Detect which cell encompasses the target text, then output its [x, y] center coordinate. 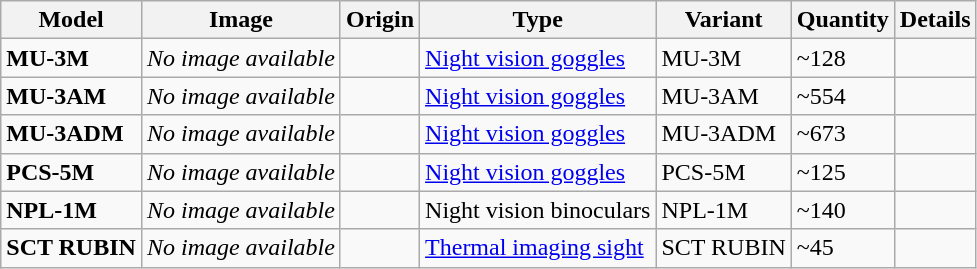
Details [935, 20]
Model [72, 20]
~45 [842, 248]
Type [538, 20]
~128 [842, 58]
~140 [842, 210]
~554 [842, 96]
Origin [380, 20]
Image [240, 20]
Night vision binoculars [538, 210]
Variant [724, 20]
Quantity [842, 20]
~673 [842, 134]
Thermal imaging sight [538, 248]
~125 [842, 172]
